Provide the (x, y) coordinate of the cell's center where the given text is located.  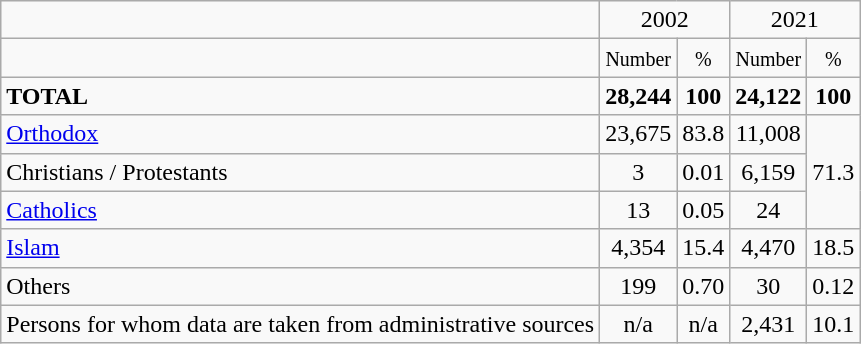
23,675 (638, 134)
0.70 (704, 286)
2021 (795, 20)
2002 (665, 20)
13 (638, 210)
Catholics (300, 210)
30 (768, 286)
4,470 (768, 248)
Islam (300, 248)
24,122 (768, 96)
10.1 (834, 324)
0.12 (834, 286)
Persons for whom data are taken from administrative sources (300, 324)
Christians / Protestants (300, 172)
3 (638, 172)
6,159 (768, 172)
24 (768, 210)
4,354 (638, 248)
Orthodox (300, 134)
Others (300, 286)
15.4 (704, 248)
11,008 (768, 134)
18.5 (834, 248)
2,431 (768, 324)
0.05 (704, 210)
71.3 (834, 172)
83.8 (704, 134)
TOTAL (300, 96)
28,244 (638, 96)
199 (638, 286)
0.01 (704, 172)
